From the cell containing the given text, extract its center point as [X, Y] coordinate. 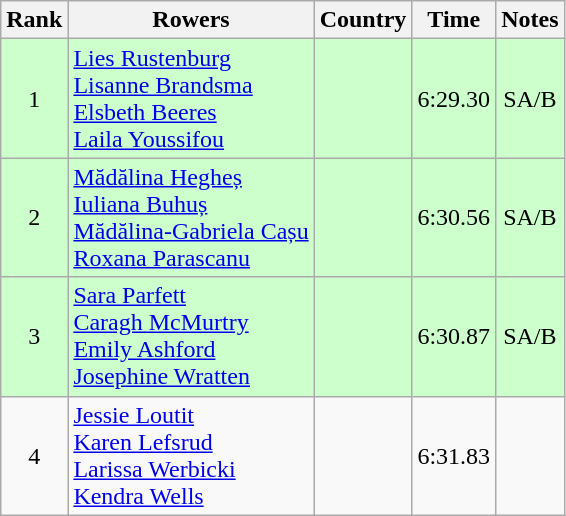
6:31.83 [454, 456]
Time [454, 20]
2 [34, 218]
Notes [530, 20]
6:29.30 [454, 98]
1 [34, 98]
4 [34, 456]
Rowers [191, 20]
Sara ParfettCaragh McMurtryEmily AshfordJosephine Wratten [191, 336]
Rank [34, 20]
6:30.56 [454, 218]
Mădălina HegheșIuliana BuhușMădălina-Gabriela CașuRoxana Parascanu [191, 218]
Lies RustenburgLisanne BrandsmaElsbeth BeeresLaila Youssifou [191, 98]
3 [34, 336]
Country [363, 20]
Jessie LoutitKaren LefsrudLarissa WerbickiKendra Wells [191, 456]
6:30.87 [454, 336]
